Identify which cell holds the provided text, then report its [x, y] central coordinate. 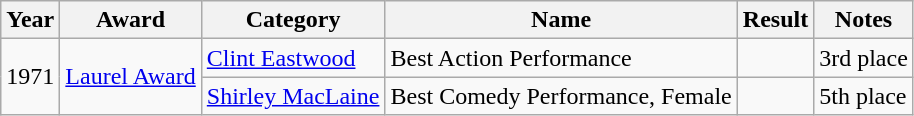
Best Comedy Performance, Female [561, 96]
Notes [864, 20]
Best Action Performance [561, 58]
Award [130, 20]
Laurel Award [130, 77]
Name [561, 20]
Result [775, 20]
1971 [30, 77]
Shirley MacLaine [293, 96]
3rd place [864, 58]
Year [30, 20]
Category [293, 20]
Clint Eastwood [293, 58]
5th place [864, 96]
